Extract the [X, Y] coordinate from the center of the cell holding the provided text.  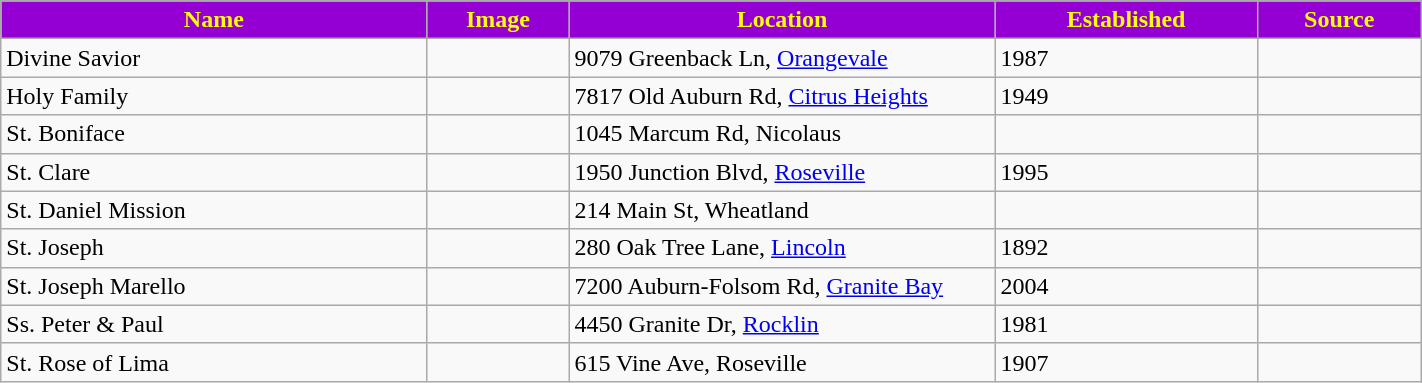
214 Main St, Wheatland [782, 210]
2004 [1126, 286]
280 Oak Tree Lane, Lincoln [782, 248]
7817 Old Auburn Rd, Citrus Heights [782, 96]
1987 [1126, 58]
Source [1339, 20]
4450 Granite Dr, Rocklin [782, 324]
9079 Greenback Ln, Orangevale [782, 58]
Divine Savior [214, 58]
1045 Marcum Rd, Nicolaus [782, 134]
615 Vine Ave, Roseville [782, 362]
St. Boniface [214, 134]
St. Clare [214, 172]
1892 [1126, 248]
1950 Junction Blvd, Roseville [782, 172]
1995 [1126, 172]
1981 [1126, 324]
1907 [1126, 362]
7200 Auburn-Folsom Rd, Granite Bay [782, 286]
St. Daniel Mission [214, 210]
St. Joseph [214, 248]
Image [498, 20]
Ss. Peter & Paul [214, 324]
St. Rose of Lima [214, 362]
1949 [1126, 96]
Holy Family [214, 96]
Location [782, 20]
Established [1126, 20]
Name [214, 20]
St. Joseph Marello [214, 286]
